Capture the cell that displays the provided text and extract its (x, y) central coordinate. 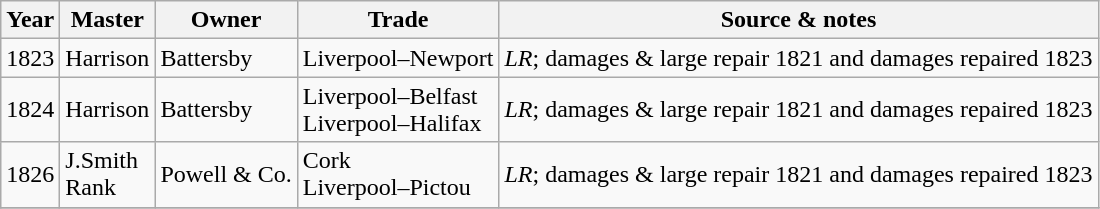
1824 (30, 110)
Master (108, 20)
Source & notes (798, 20)
Trade (398, 20)
Liverpool–Newport (398, 58)
Liverpool–BelfastLiverpool–Halifax (398, 110)
1823 (30, 58)
Owner (226, 20)
Year (30, 20)
J.SmithRank (108, 174)
Powell & Co. (226, 174)
1826 (30, 174)
CorkLiverpool–Pictou (398, 174)
